Find where the given text appears and provide that cell's center as [X, Y] coordinate. 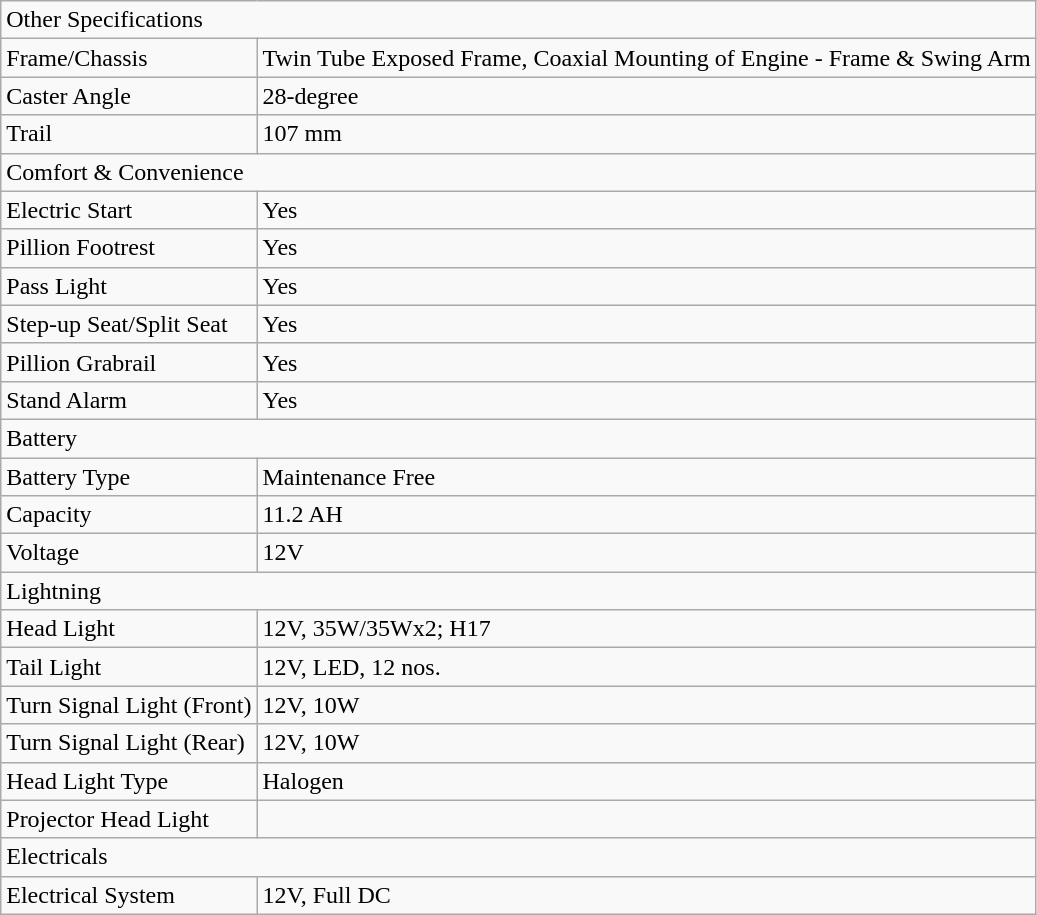
Voltage [129, 553]
Capacity [129, 515]
Step-up Seat/Split Seat [129, 324]
Pass Light [129, 286]
Turn Signal Light (Front) [129, 705]
Tail Light [129, 667]
Electrical System [129, 895]
Other Specifications [519, 20]
12V, LED, 12 nos. [646, 667]
28-degree [646, 96]
Turn Signal Light (Rear) [129, 743]
Maintenance Free [646, 477]
Twin Tube Exposed Frame, Coaxial Mounting of Engine - Frame & Swing Arm [646, 58]
Pillion Footrest [129, 248]
Frame/Chassis [129, 58]
12V, Full DC [646, 895]
Lightning [519, 591]
Caster Angle [129, 96]
Comfort & Convenience [519, 172]
107 mm [646, 134]
Projector Head Light [129, 819]
11.2 AH [646, 515]
12V [646, 553]
Trail [129, 134]
Battery Type [129, 477]
Electricals [519, 857]
Battery [519, 438]
Stand Alarm [129, 400]
Halogen [646, 781]
Electric Start [129, 210]
Head Light Type [129, 781]
Pillion Grabrail [129, 362]
Head Light [129, 629]
12V, 35W/35Wx2; H17 [646, 629]
